Scan for the cell matching the given text and deliver its (X, Y) coordinate at center. 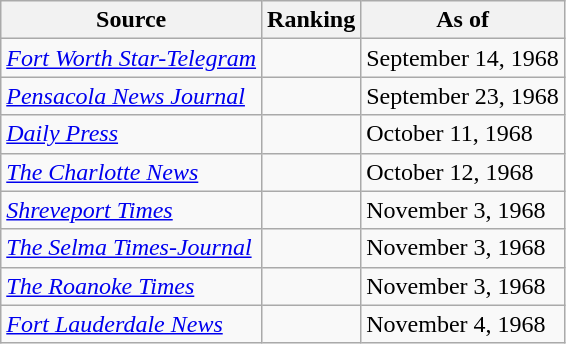
September 14, 1968 (463, 58)
The Charlotte News (132, 172)
October 12, 1968 (463, 172)
Shreveport Times (132, 210)
The Selma Times-Journal (132, 248)
Source (132, 20)
As of (463, 20)
October 11, 1968 (463, 134)
Ranking (312, 20)
Fort Worth Star-Telegram (132, 58)
The Roanoke Times (132, 286)
Daily Press (132, 134)
Fort Lauderdale News (132, 324)
November 4, 1968 (463, 324)
Pensacola News Journal (132, 96)
September 23, 1968 (463, 96)
